Output the (x, y) coordinate of the center of the cell containing the given text.  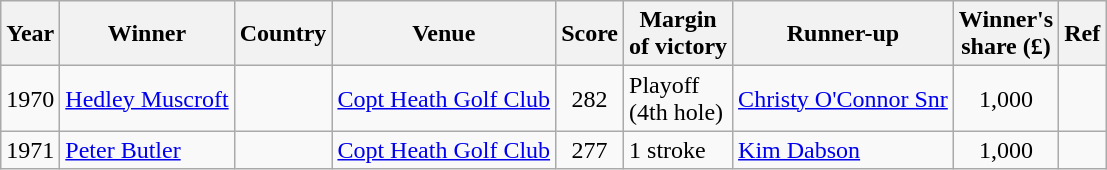
Winner'sshare (£) (1006, 34)
Venue (444, 34)
277 (590, 150)
Kim Dabson (844, 150)
1971 (30, 150)
Peter Butler (147, 150)
Playoff(4th hole) (678, 98)
282 (590, 98)
Ref (1082, 34)
1970 (30, 98)
Score (590, 34)
Runner-up (844, 34)
Winner (147, 34)
Year (30, 34)
Country (283, 34)
Marginof victory (678, 34)
1 stroke (678, 150)
Christy O'Connor Snr (844, 98)
Hedley Muscroft (147, 98)
